Output the [x, y] coordinate of the center of the cell containing the given text.  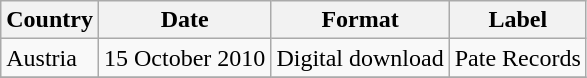
15 October 2010 [184, 58]
Country [50, 20]
Format [360, 20]
Date [184, 20]
Label [518, 20]
Austria [50, 58]
Digital download [360, 58]
Pate Records [518, 58]
